Identify which cell holds the provided text, then report its (X, Y) central coordinate. 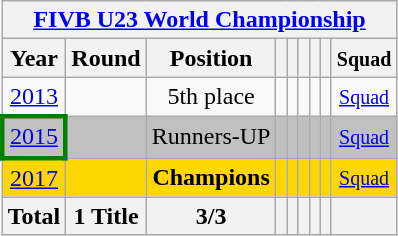
Round (106, 58)
2013 (34, 97)
2017 (34, 178)
Position (211, 58)
Total (34, 216)
1 Title (106, 216)
5th place (211, 97)
Runners-UP (211, 136)
Year (34, 58)
FIVB U23 World Championship (200, 20)
2015 (34, 136)
3/3 (211, 216)
Champions (211, 178)
